Detect which cell encompasses the target text, then output its [X, Y] center coordinate. 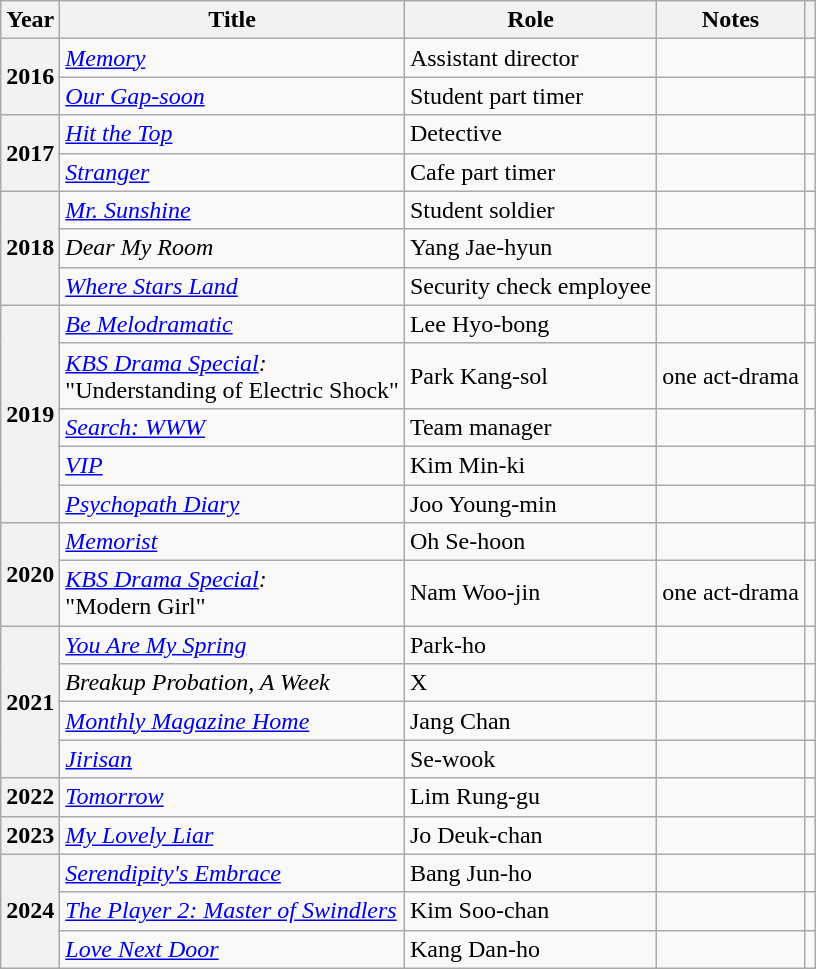
Search: WWW [232, 427]
Our Gap-soon [232, 96]
Tomorrow [232, 797]
Be Melodramatic [232, 324]
Role [530, 20]
Serendipity's Embrace [232, 873]
VIP [232, 465]
Memorist [232, 542]
Love Next Door [232, 949]
Cafe part timer [530, 172]
Jo Deuk-chan [530, 835]
Notes [731, 20]
Mr. Sunshine [232, 210]
Se-wook [530, 759]
Jirisan [232, 759]
Team manager [530, 427]
Kim Soo-chan [530, 911]
Breakup Probation, A Week [232, 683]
2016 [30, 77]
2024 [30, 911]
Psychopath Diary [232, 503]
KBS Drama Special:"Understanding of Electric Shock" [232, 376]
2018 [30, 248]
KBS Drama Special:"Modern Girl" [232, 594]
Joo Young-min [530, 503]
Yang Jae-hyun [530, 248]
Detective [530, 134]
2020 [30, 574]
Bang Jun-ho [530, 873]
2023 [30, 835]
You Are My Spring [232, 645]
Nam Woo-jin [530, 594]
Kim Min-ki [530, 465]
Where Stars Land [232, 286]
Lee Hyo-bong [530, 324]
2021 [30, 702]
Lim Rung-gu [530, 797]
2019 [30, 414]
Oh Se-hoon [530, 542]
Kang Dan-ho [530, 949]
2017 [30, 153]
The Player 2: Master of Swindlers [232, 911]
Student part timer [530, 96]
Jang Chan [530, 721]
Stranger [232, 172]
Assistant director [530, 58]
Park Kang-sol [530, 376]
Hit the Top [232, 134]
Title [232, 20]
Monthly Magazine Home [232, 721]
X [530, 683]
My Lovely Liar [232, 835]
Year [30, 20]
Dear My Room [232, 248]
2022 [30, 797]
Security check employee [530, 286]
Student soldier [530, 210]
Park-ho [530, 645]
Memory [232, 58]
